Detect which cell encompasses the target text, then output its [X, Y] center coordinate. 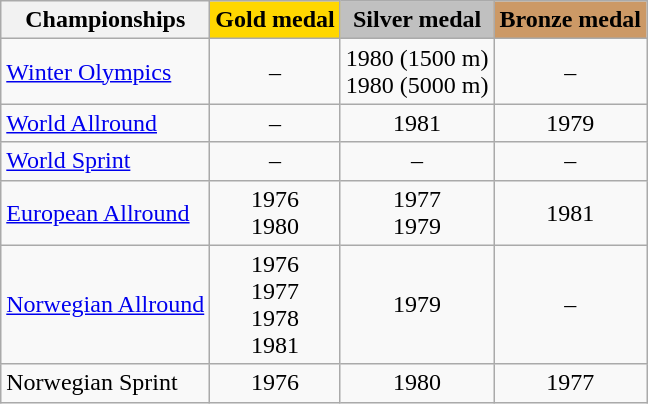
1976 [275, 383]
Championships [106, 20]
World Sprint [106, 161]
1977 [570, 383]
1980 (1500 m)1980 (5000 m) [417, 72]
19761980 [275, 212]
19771979 [417, 212]
European Allround [106, 212]
Bronze medal [570, 20]
1976197719781981 [275, 304]
Norwegian Sprint [106, 383]
Norwegian Allround [106, 304]
Silver medal [417, 20]
Gold medal [275, 20]
Winter Olympics [106, 72]
World Allround [106, 123]
1980 [417, 383]
